Output the (X, Y) coordinate of the center of the cell containing the given text.  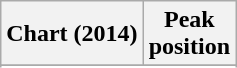
Chart (2014) (72, 34)
Peakposition (189, 34)
